Return (x, y) of the center of cell containing provided text 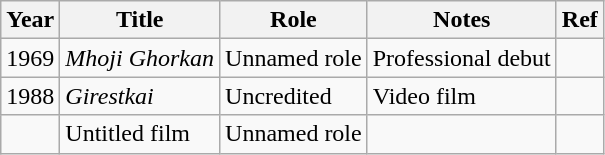
Year (30, 20)
Ref (580, 20)
1969 (30, 58)
Video film (462, 96)
Girestkai (140, 96)
Mhoji Ghorkan (140, 58)
Uncredited (294, 96)
Notes (462, 20)
1988 (30, 96)
Title (140, 20)
Professional debut (462, 58)
Role (294, 20)
Untitled film (140, 134)
